Provide the (x, y) coordinate of the cell's center where the given text is located.  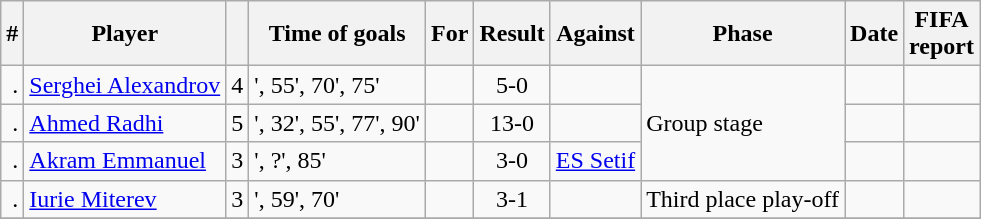
', ?', 85' (338, 161)
Time of goals (338, 34)
FIFAreport (942, 34)
', 55', 70', 75' (338, 85)
Serghei Alexandrov (125, 85)
5 (238, 123)
3-1 (512, 199)
Third place play-off (743, 199)
13-0 (512, 123)
Akram Emmanuel (125, 161)
', 32', 55', 77', 90' (338, 123)
', 59', 70' (338, 199)
Date (874, 34)
# (12, 34)
4 (238, 85)
Iurie Miterev (125, 199)
Phase (743, 34)
ES Setif (595, 161)
5-0 (512, 85)
Player (125, 34)
Ahmed Radhi (125, 123)
3-0 (512, 161)
Group stage (743, 123)
For (449, 34)
Result (512, 34)
Against (595, 34)
